Identify which cell holds the provided text, then report its (x, y) central coordinate. 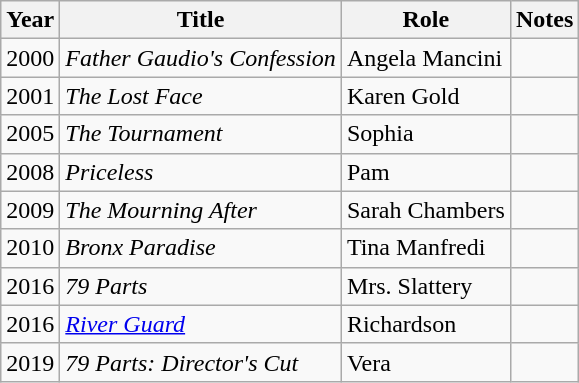
2009 (30, 210)
Year (30, 20)
79 Parts (201, 286)
Notes (544, 20)
2008 (30, 172)
Angela Mancini (426, 58)
Priceless (201, 172)
2010 (30, 248)
2000 (30, 58)
Richardson (426, 324)
Sarah Chambers (426, 210)
Mrs. Slattery (426, 286)
2005 (30, 134)
Title (201, 20)
The Tournament (201, 134)
The Lost Face (201, 96)
The Mourning After (201, 210)
Bronx Paradise (201, 248)
Pam (426, 172)
Vera (426, 362)
Karen Gold (426, 96)
Tina Manfredi (426, 248)
Role (426, 20)
2019 (30, 362)
2001 (30, 96)
River Guard (201, 324)
79 Parts: Director's Cut (201, 362)
Father Gaudio's Confession (201, 58)
Sophia (426, 134)
